Locate the cell with the specified text and output its [x, y] center coordinate. 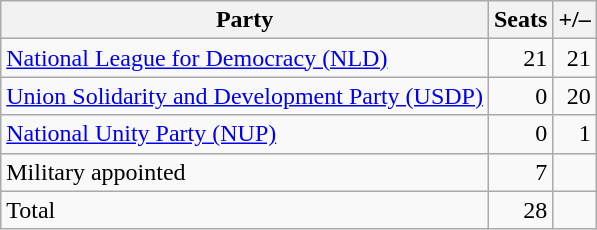
Total [245, 210]
National League for Democracy (NLD) [245, 58]
Union Solidarity and Development Party (USDP) [245, 96]
National Unity Party (NUP) [245, 134]
28 [520, 210]
Seats [520, 20]
Military appointed [245, 172]
1 [574, 134]
20 [574, 96]
+/– [574, 20]
7 [520, 172]
Party [245, 20]
